From the cell containing the given text, extract its center point as (X, Y) coordinate. 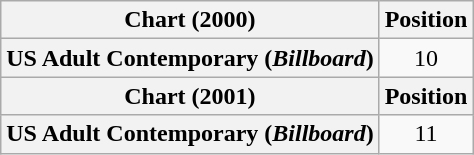
10 (426, 58)
11 (426, 134)
Chart (2001) (190, 96)
Chart (2000) (190, 20)
